Determine the [X, Y] coordinate at the center of the cell enclosing the given text.  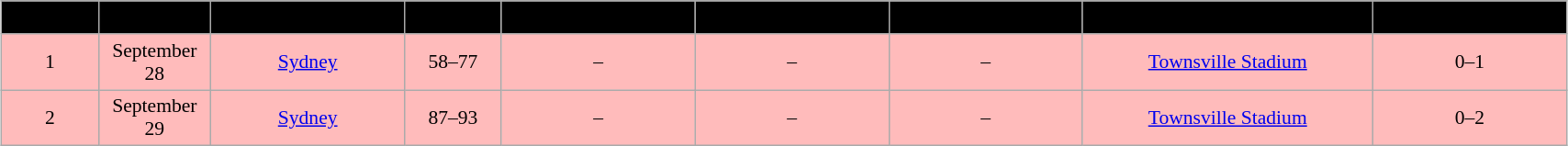
0–1 [1469, 62]
87–93 [454, 118]
September 29 [154, 118]
High assists [986, 17]
Date [154, 17]
High points [599, 17]
Location [1227, 17]
Game [50, 17]
High rebounds [791, 17]
1 [50, 62]
2 [50, 118]
Team [308, 17]
September 28 [154, 62]
Score [454, 17]
0–2 [1469, 118]
Record [1469, 17]
58–77 [454, 62]
